Output the [X, Y] coordinate of the center of the cell containing the given text.  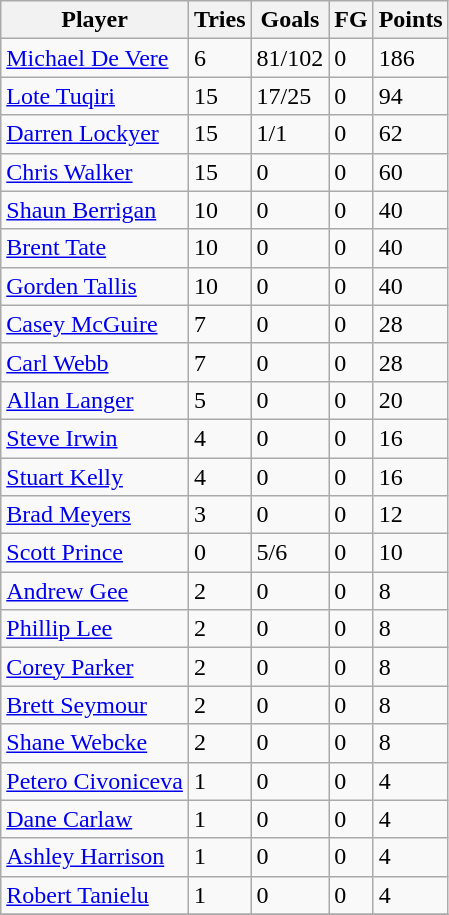
6 [220, 58]
Robert Tanielu [95, 895]
Shane Webcke [95, 743]
20 [410, 400]
Steve Irwin [95, 438]
Petero Civoniceva [95, 781]
Points [410, 20]
5/6 [290, 553]
5 [220, 400]
Brad Meyers [95, 515]
Chris Walker [95, 172]
Brett Seymour [95, 705]
81/102 [290, 58]
Brent Tate [95, 248]
94 [410, 96]
Casey McGuire [95, 324]
Tries [220, 20]
Gorden Tallis [95, 286]
Scott Prince [95, 553]
Shaun Berrigan [95, 210]
Player [95, 20]
Goals [290, 20]
Stuart Kelly [95, 477]
1/1 [290, 134]
Dane Carlaw [95, 819]
Lote Tuqiri [95, 96]
17/25 [290, 96]
186 [410, 58]
Ashley Harrison [95, 857]
Michael De Vere [95, 58]
62 [410, 134]
Carl Webb [95, 362]
12 [410, 515]
Phillip Lee [95, 629]
FG [351, 20]
Andrew Gee [95, 591]
3 [220, 515]
Allan Langer [95, 400]
Corey Parker [95, 667]
60 [410, 172]
Darren Lockyer [95, 134]
